Detect which cell encompasses the target text, then output its [X, Y] center coordinate. 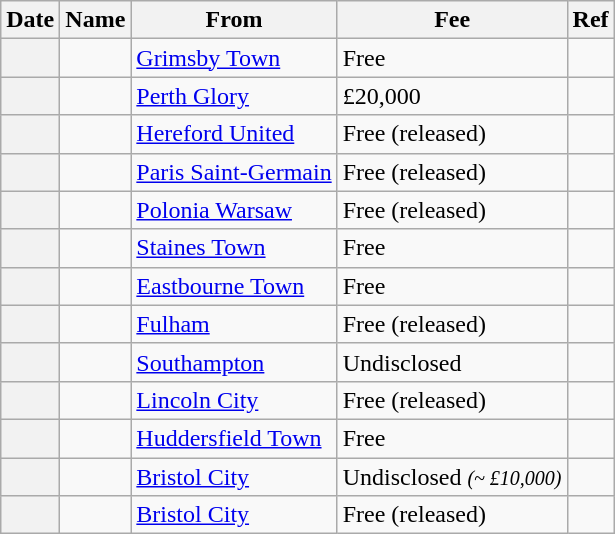
Paris Saint-Germain [234, 172]
Perth Glory [234, 96]
Date [30, 20]
Southampton [234, 362]
Staines Town [234, 248]
Eastbourne Town [234, 286]
Fee [452, 20]
From [234, 20]
Hereford United [234, 134]
Undisclosed (~ £10,000) [452, 477]
Grimsby Town [234, 58]
£20,000 [452, 96]
Lincoln City [234, 400]
Fulham [234, 324]
Polonia Warsaw [234, 210]
Name [96, 20]
Ref [590, 20]
Huddersfield Town [234, 438]
Undisclosed [452, 362]
